Identify which cell holds the provided text, then report its [x, y] central coordinate. 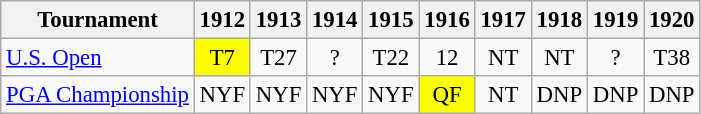
1913 [278, 20]
T22 [391, 58]
1912 [222, 20]
1918 [559, 20]
U.S. Open [98, 58]
1917 [503, 20]
1916 [447, 20]
1920 [672, 20]
T7 [222, 58]
PGA Championship [98, 95]
1915 [391, 20]
QF [447, 95]
12 [447, 58]
1914 [335, 20]
T38 [672, 58]
Tournament [98, 20]
T27 [278, 58]
1919 [615, 20]
